Scan for the cell matching the given text and deliver its [X, Y] coordinate at center. 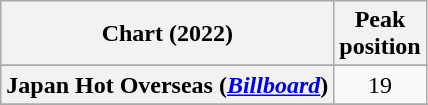
Japan Hot Overseas (Billboard) [168, 85]
Peakposition [380, 34]
19 [380, 85]
Chart (2022) [168, 34]
